Provide the (x, y) coordinate of the cell's center where the given text is located.  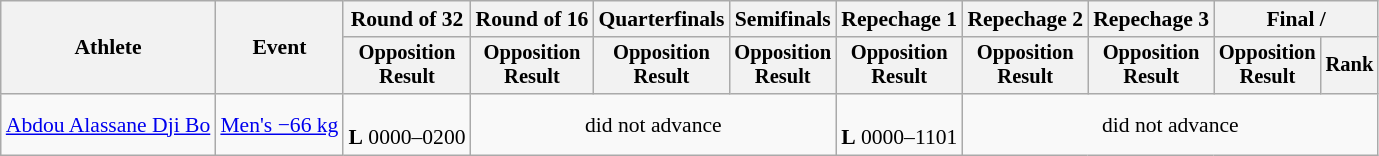
Round of 32 (406, 19)
L 0000–0200 (406, 124)
Repechage 1 (899, 19)
Repechage 3 (1151, 19)
Men's −66 kg (279, 124)
Repechage 2 (1025, 19)
Rank (1350, 66)
Event (279, 48)
L 0000–1101 (899, 124)
Athlete (108, 48)
Final / (1296, 19)
Semifinals (782, 19)
Abdou Alassane Dji Bo (108, 124)
Round of 16 (532, 19)
Quarterfinals (661, 19)
